Extract the (X, Y) coordinate from the center of the cell holding the provided text.  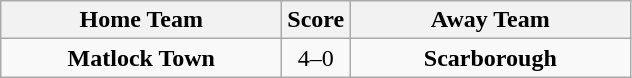
Score (316, 20)
4–0 (316, 58)
Scarborough (490, 58)
Away Team (490, 20)
Home Team (142, 20)
Matlock Town (142, 58)
